For the text-containing cell, return its midpoint in (X, Y) coordinate format. 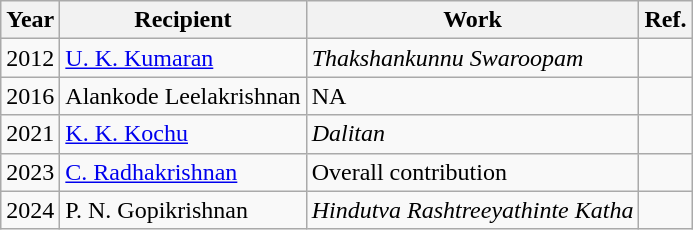
2024 (30, 210)
P. N. Gopikrishnan (183, 210)
Hindutva Rashtreeyathinte Katha (472, 210)
Dalitan (472, 134)
Thakshankunnu Swaroopam (472, 58)
C. Radhakrishnan (183, 172)
2021 (30, 134)
2023 (30, 172)
Overall contribution (472, 172)
2012 (30, 58)
U. K. Kumaran (183, 58)
2016 (30, 96)
Ref. (666, 20)
Recipient (183, 20)
Work (472, 20)
Alankode Leelakrishnan (183, 96)
K. K. Kochu (183, 134)
NA (472, 96)
Year (30, 20)
